Scan for the cell matching the given text and deliver its (x, y) coordinate at center. 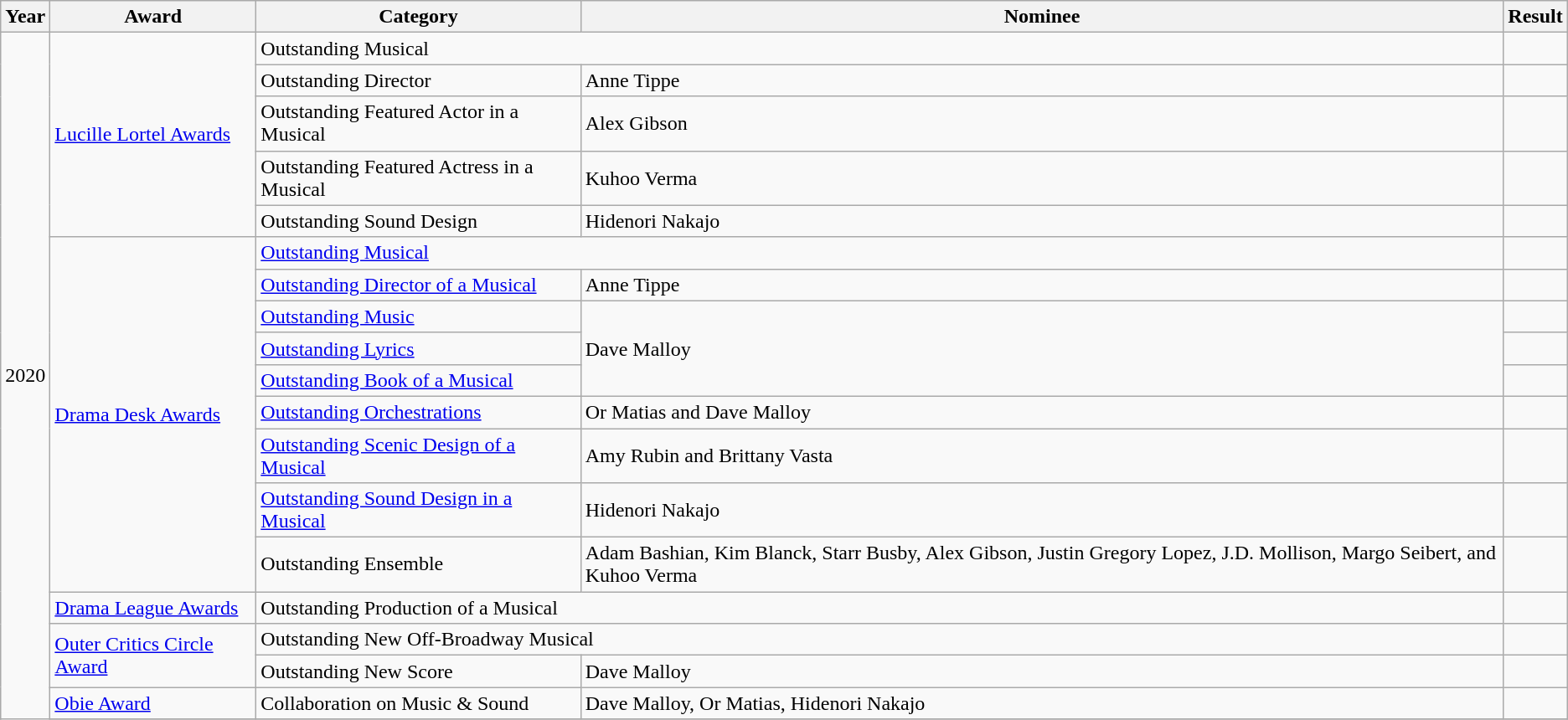
Result (1535, 17)
2020 (25, 376)
Adam Bashian, Kim Blanck, Starr Busby, Alex Gibson, Justin Gregory Lopez, J.D. Mollison, Margo Seibert, and Kuhoo Verma (1042, 564)
Lucille Lortel Awards (153, 135)
Outstanding Director of a Musical (419, 285)
Outstanding Orchestrations (419, 412)
Drama Desk Awards (153, 414)
Outstanding Book of a Musical (419, 380)
Outstanding Sound Design in a Musical (419, 511)
Amy Rubin and Brittany Vasta (1042, 455)
Outstanding Lyrics (419, 348)
Outstanding Sound Design (419, 221)
Or Matias and Dave Malloy (1042, 412)
Alex Gibson (1042, 124)
Collaboration on Music & Sound (419, 703)
Award (153, 17)
Outstanding Production of a Musical (879, 608)
Obie Award (153, 703)
Outstanding Featured Actor in a Musical (419, 124)
Outstanding Scenic Design of a Musical (419, 455)
Outstanding Featured Actress in a Musical (419, 177)
Drama League Awards (153, 608)
Outstanding New Off-Broadway Musical (879, 640)
Outer Critics Circle Award (153, 656)
Outstanding Director (419, 80)
Category (419, 17)
Dave Malloy, Or Matias, Hidenori Nakajo (1042, 703)
Year (25, 17)
Nominee (1042, 17)
Kuhoo Verma (1042, 177)
Outstanding Ensemble (419, 564)
Outstanding New Score (419, 671)
Outstanding Music (419, 316)
